Scan for the cell matching the given text and deliver its (x, y) coordinate at center. 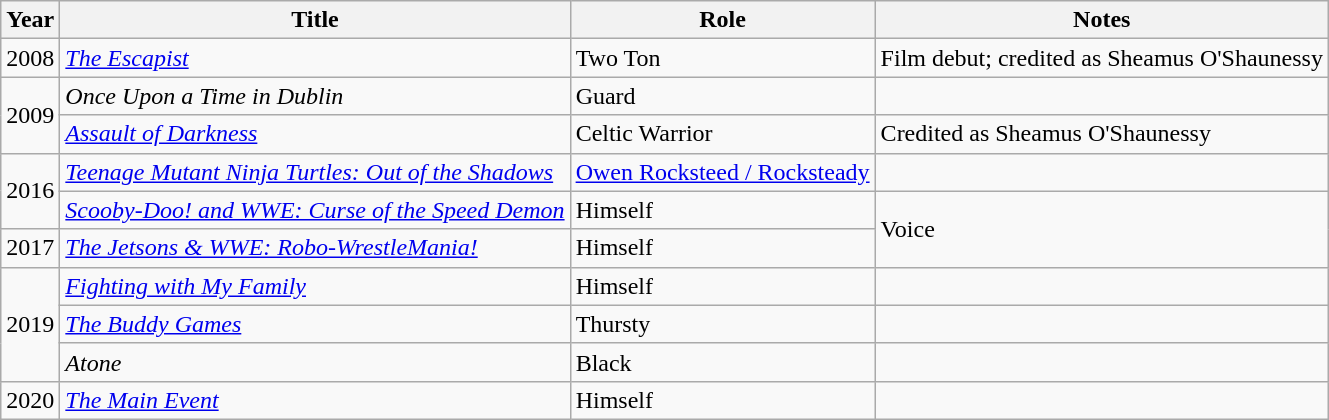
Credited as Sheamus O'Shaunessy (1102, 134)
Voice (1102, 229)
2016 (30, 191)
Assault of Darkness (315, 134)
Thursty (722, 324)
The Buddy Games (315, 324)
Role (722, 20)
The Escapist (315, 58)
Black (722, 362)
2019 (30, 324)
Teenage Mutant Ninja Turtles: Out of the Shadows (315, 172)
2017 (30, 248)
Notes (1102, 20)
2008 (30, 58)
Once Upon a Time in Dublin (315, 96)
Guard (722, 96)
Two Ton (722, 58)
The Jetsons & WWE: Robo-WrestleMania! (315, 248)
Scooby-Doo! and WWE: Curse of the Speed Demon (315, 210)
Film debut; credited as Sheamus O'Shaunessy (1102, 58)
Fighting with My Family (315, 286)
Celtic Warrior (722, 134)
Owen Rocksteed / Rocksteady (722, 172)
Atone (315, 362)
2020 (30, 400)
Year (30, 20)
2009 (30, 115)
The Main Event (315, 400)
Title (315, 20)
